For the text-containing cell, return its midpoint in (x, y) coordinate format. 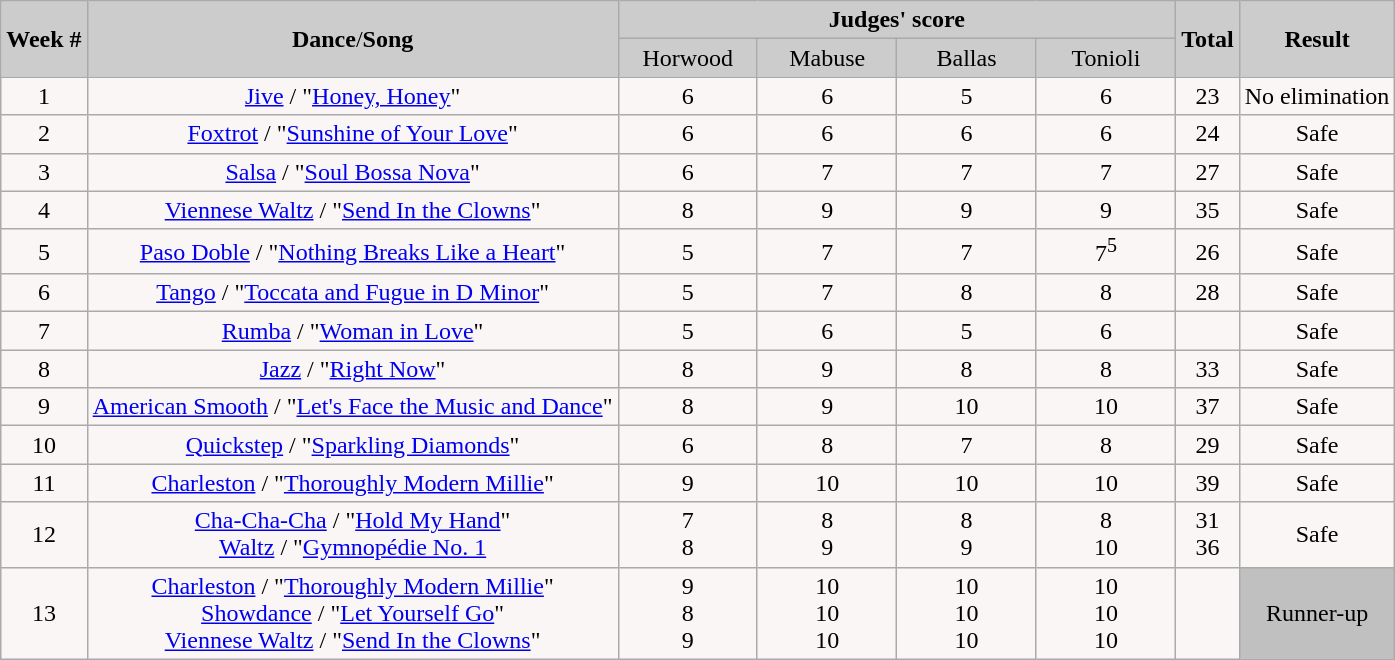
1 (44, 96)
35 (1208, 210)
Salsa / "Soul Bossa Nova" (352, 172)
11 (44, 483)
39 (1208, 483)
Week # (44, 39)
Rumba / "Woman in Love" (352, 331)
Horwood (688, 58)
Quickstep / "Sparkling Diamonds" (352, 445)
Jive / "Honey, Honey" (352, 96)
12 (44, 534)
American Smooth / "Let's Face the Music and Dance" (352, 407)
29 (1208, 445)
Result (1317, 39)
No elimination (1317, 96)
Viennese Waltz / "Send In the Clowns" (352, 210)
3 (44, 172)
989 (688, 613)
810 (1106, 534)
24 (1208, 134)
26 (1208, 252)
4 (44, 210)
Charleston / "Thoroughly Modern Millie" (352, 483)
Ballas (966, 58)
Foxtrot / "Sunshine of Your Love" (352, 134)
Tonioli (1106, 58)
Dance/Song (352, 39)
75 (1106, 252)
Charleston / "Thoroughly Modern Millie"Showdance / "Let Yourself Go"Viennese Waltz / "Send In the Clowns" (352, 613)
Total (1208, 39)
78 (688, 534)
28 (1208, 293)
3136 (1208, 534)
33 (1208, 369)
Paso Doble / "Nothing Breaks Like a Heart" (352, 252)
Runner-up (1317, 613)
Cha-Cha-Cha / "Hold My Hand"Waltz / "Gymnopédie No. 1 (352, 534)
2 (44, 134)
Tango / "Toccata and Fugue in D Minor" (352, 293)
23 (1208, 96)
Jazz / "Right Now" (352, 369)
Mabuse (826, 58)
27 (1208, 172)
37 (1208, 407)
13 (44, 613)
Judges' score (897, 20)
